From the cell containing the given text, extract its center point as [X, Y] coordinate. 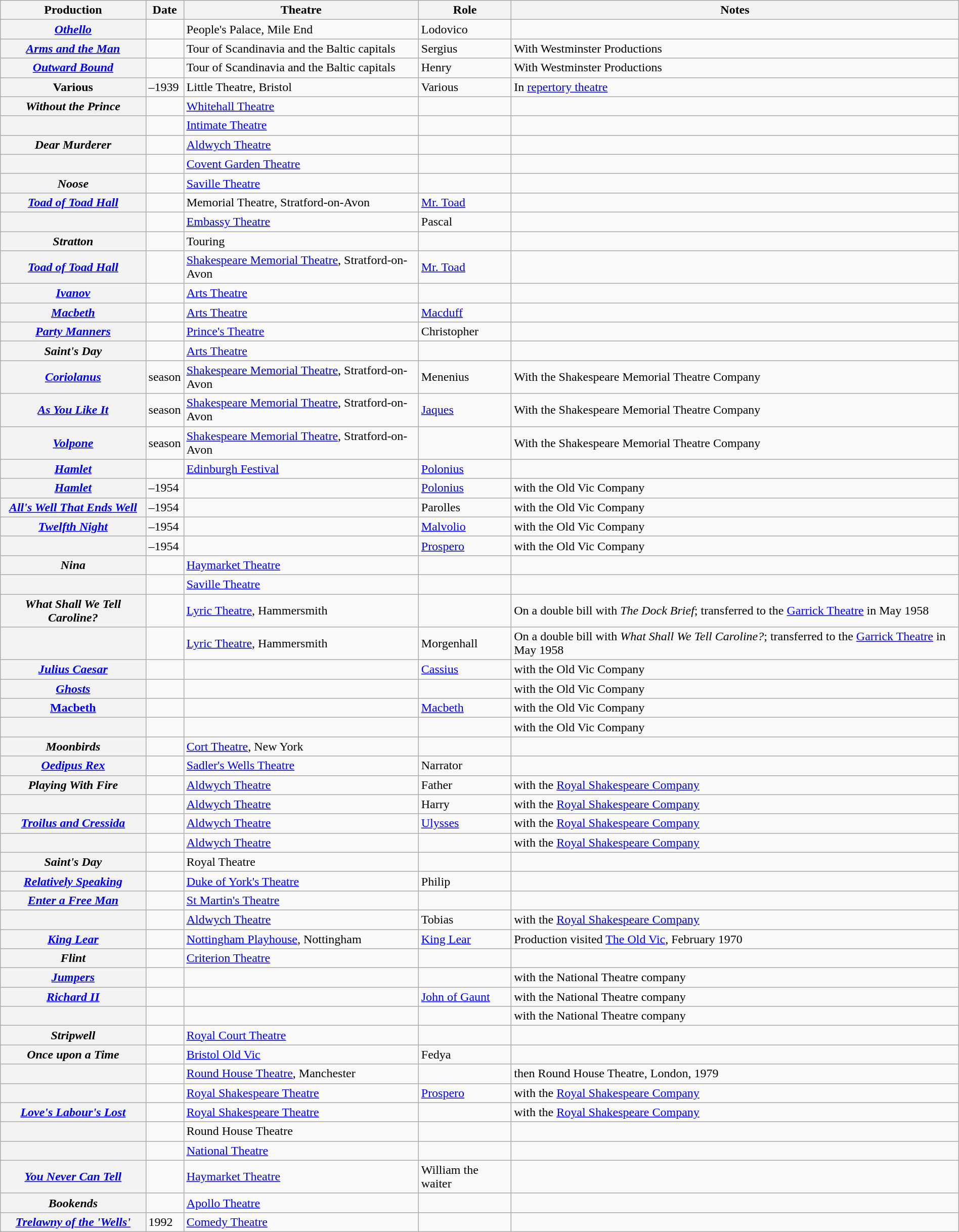
Narrator [464, 766]
Prince's Theatre [301, 332]
Menenius [464, 377]
Role [464, 10]
Noose [73, 183]
Notes [735, 10]
Pascal [464, 222]
You Never Can Tell [73, 1176]
Father [464, 785]
As You Like It [73, 410]
Moonbirds [73, 746]
Cassius [464, 670]
Bristol Old Vic [301, 1054]
St Martin's Theatre [301, 900]
In repertory theatre [735, 87]
Royal Theatre [301, 862]
On a double bill with What Shall We Tell Caroline?; transferred to the Garrick Theatre in May 1958 [735, 643]
Troilus and Cressida [73, 823]
Intimate Theatre [301, 125]
Macduff [464, 313]
Production visited The Old Vic, February 1970 [735, 939]
Without the Prince [73, 106]
Jaques [464, 410]
Stripwell [73, 1035]
Cort Theatre, New York [301, 746]
Touring [301, 241]
Nina [73, 565]
Round House Theatre, Manchester [301, 1074]
Playing With Fire [73, 785]
Sadler's Wells Theatre [301, 766]
Dear Murderer [73, 145]
Oedipus Rex [73, 766]
Party Manners [73, 332]
Once upon a Time [73, 1054]
Whitehall Theatre [301, 106]
Embassy Theatre [301, 222]
Arms and the Man [73, 49]
Parolles [464, 507]
Morgenhall [464, 643]
Julius Caesar [73, 670]
People's Palace, Mile End [301, 29]
Fedya [464, 1054]
Duke of York's Theatre [301, 881]
Henry [464, 68]
–1939 [165, 87]
Edinburgh Festival [301, 469]
Richard II [73, 997]
Jumpers [73, 978]
National Theatre [301, 1151]
Ivanov [73, 293]
Relatively Speaking [73, 881]
Theatre [301, 10]
Criterion Theatre [301, 958]
Round House Theatre [301, 1131]
Trelawny of the 'Wells' [73, 1222]
Flint [73, 958]
On a double bill with The Dock Brief; transferred to the Garrick Theatre in May 1958 [735, 610]
Philip [464, 881]
Nottingham Playhouse, Nottingham [301, 939]
Little Theatre, Bristol [301, 87]
Apollo Theatre [301, 1203]
Love's Labour's Lost [73, 1112]
All's Well That Ends Well [73, 507]
Comedy Theatre [301, 1222]
William the waiter [464, 1176]
Memorial Theatre, Stratford-on-Avon [301, 202]
Othello [73, 29]
Twelfth Night [73, 526]
Outward Bound [73, 68]
Royal Court Theatre [301, 1035]
Covent Garden Theatre [301, 164]
then Round House Theatre, London, 1979 [735, 1074]
Date [165, 10]
Lodovico [464, 29]
Bookends [73, 1203]
Sergius [464, 49]
Enter a Free Man [73, 900]
Harry [464, 804]
Tobias [464, 919]
What Shall We Tell Caroline? [73, 610]
1992 [165, 1222]
Ghosts [73, 689]
Production [73, 10]
Christopher [464, 332]
Coriolanus [73, 377]
Stratton [73, 241]
Volpone [73, 443]
John of Gaunt [464, 997]
Ulysses [464, 823]
Malvolio [464, 526]
